Capture the cell that displays the provided text and extract its (x, y) central coordinate. 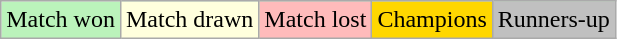
Champions (432, 20)
Runners-up (554, 20)
Match won (61, 20)
Match lost (316, 20)
Match drawn (189, 20)
